Extract the [x, y] coordinate from the center of the cell holding the provided text.  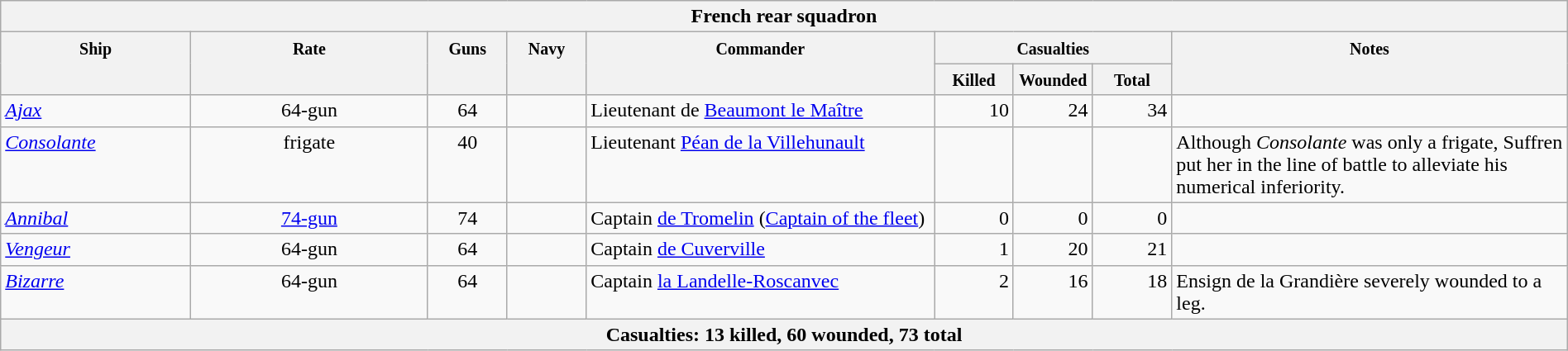
Lieutenant Péan de la Villehunault [761, 164]
Ship [96, 64]
40 [467, 164]
Wounded [1053, 79]
Captain de Tromelin (Captain of the fleet) [761, 218]
Captain la Landelle-Roscanvec [761, 292]
Lieutenant de Beaumont le Maître [761, 111]
Although Consolante was only a frigate, Suffren put her in the line of battle to alleviate his numerical inferiority. [1370, 164]
18 [1132, 292]
Captain de Cuverville [761, 249]
1 [974, 249]
Casualties [1054, 48]
20 [1053, 249]
Casualties: 13 killed, 60 wounded, 73 total [784, 334]
Total [1132, 79]
Navy [547, 64]
21 [1132, 249]
Ensign de la Grandière severely wounded to a leg. [1370, 292]
Annibal [96, 218]
frigate [309, 164]
74-gun [309, 218]
74 [467, 218]
Bizarre [96, 292]
Guns [467, 64]
Notes [1370, 64]
10 [974, 111]
2 [974, 292]
Ajax [96, 111]
Rate [309, 64]
French rear squadron [784, 17]
Vengeur [96, 249]
Commander [761, 64]
Consolante [96, 164]
Killed [974, 79]
34 [1132, 111]
24 [1053, 111]
16 [1053, 292]
